Pinpoint the cell where the given text exists, returning its [x, y] midpoint coordinate. 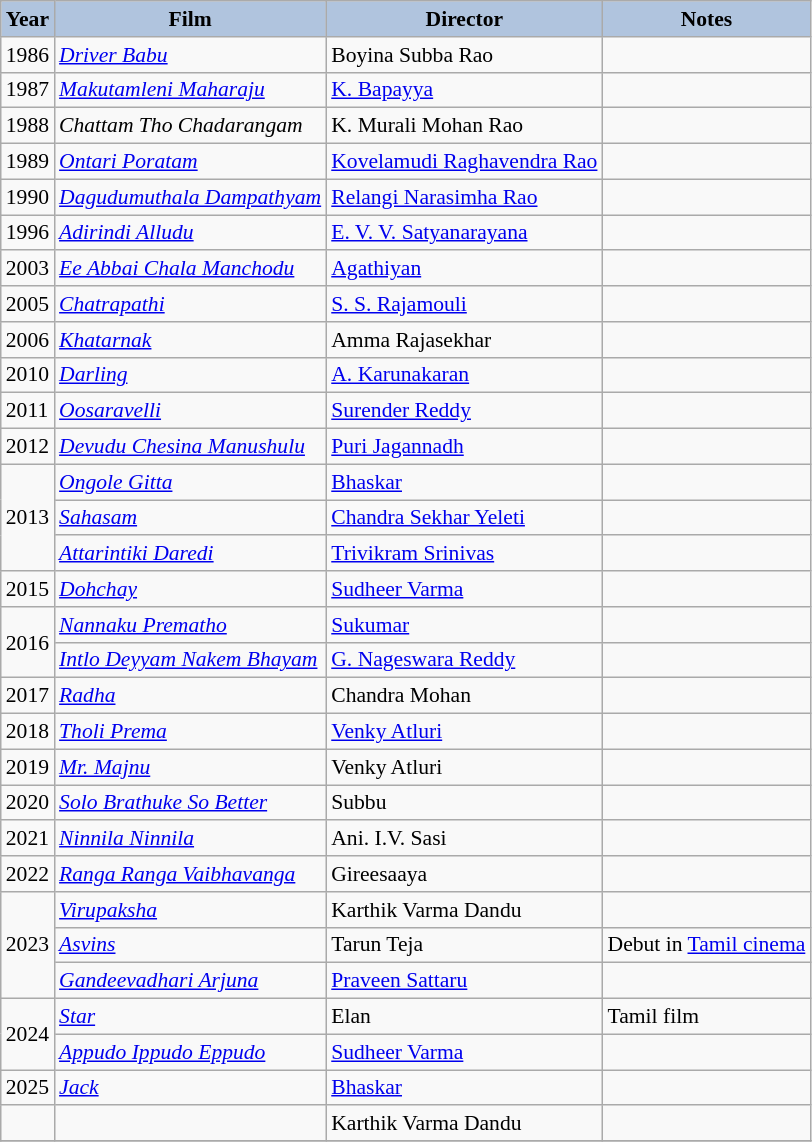
Dagudumuthala Dampathyam [190, 197]
Puri Jagannadh [464, 447]
Adirindi Alludu [190, 233]
2016 [28, 642]
Dohchay [190, 589]
Asvins [190, 945]
Tarun Teja [464, 945]
S. S. Rajamouli [464, 304]
Chandra Sekhar Yeleti [464, 518]
2022 [28, 874]
2010 [28, 375]
Intlo Deyyam Nakem Bhayam [190, 660]
Radha [190, 696]
Makutamleni Maharaju [190, 90]
2006 [28, 340]
Oosaravelli [190, 411]
K. Murali Mohan Rao [464, 126]
2019 [28, 767]
1996 [28, 233]
Sahasam [190, 518]
Ontari Poratam [190, 162]
1987 [28, 90]
Film [190, 19]
2017 [28, 696]
Driver Babu [190, 55]
2025 [28, 1088]
Star [190, 1017]
Appudo Ippudo Eppudo [190, 1052]
Trivikram Srinivas [464, 554]
Notes [706, 19]
Khatarnak [190, 340]
2013 [28, 518]
Praveen Sattaru [464, 981]
Darling [190, 375]
1989 [28, 162]
Year [28, 19]
Relangi Narasimha Rao [464, 197]
Tamil film [706, 1017]
2011 [28, 411]
Chandra Mohan [464, 696]
Devudu Chesina Manushulu [190, 447]
Gandeevadhari Arjuna [190, 981]
Boyina Subba Rao [464, 55]
Amma Rajasekhar [464, 340]
2005 [28, 304]
2003 [28, 269]
Director [464, 19]
Attarintiki Daredi [190, 554]
Sukumar [464, 625]
1990 [28, 197]
A. Karunakaran [464, 375]
1986 [28, 55]
Kovelamudi Raghavendra Rao [464, 162]
2015 [28, 589]
Ranga Ranga Vaibhavanga [190, 874]
2020 [28, 803]
Solo Brathuke So Better [190, 803]
Tholi Prema [190, 732]
Mr. Majnu [190, 767]
Ongole Gitta [190, 482]
2021 [28, 839]
Ani. I.V. Sasi [464, 839]
K. Bapayya [464, 90]
Nannaku Prematho [190, 625]
Surender Reddy [464, 411]
2023 [28, 946]
Virupaksha [190, 910]
Jack [190, 1088]
2024 [28, 1034]
1988 [28, 126]
G. Nageswara Reddy [464, 660]
Agathiyan [464, 269]
Ee Abbai Chala Manchodu [190, 269]
Chattam Tho Chadarangam [190, 126]
Elan [464, 1017]
E. V. V. Satyanarayana [464, 233]
Debut in Tamil cinema [706, 945]
2018 [28, 732]
2012 [28, 447]
Chatrapathi [190, 304]
Gireesaaya [464, 874]
Subbu [464, 803]
Ninnila Ninnila [190, 839]
